Search for the cell housing the specified text and yield its (x, y) center coordinate. 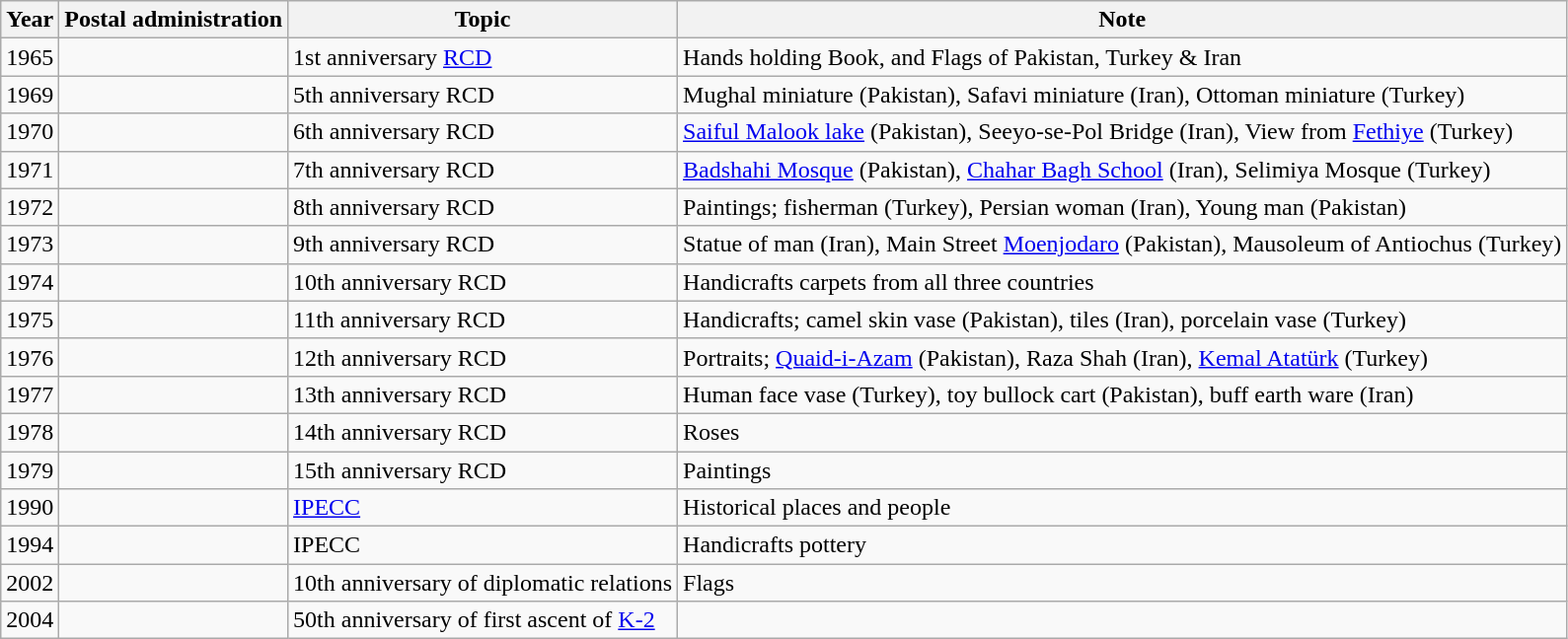
1977 (30, 394)
Flags (1123, 583)
Handicrafts pottery (1123, 545)
1965 (30, 57)
1972 (30, 207)
1973 (30, 245)
Postal administration (174, 20)
10th anniversary of diplomatic relations (484, 583)
Handicrafts; camel skin vase (Pakistan), tiles (Iran), porcelain vase (Turkey) (1123, 319)
Human face vase (Turkey), toy bullock cart (Pakistan), buff earth ware (Iran) (1123, 394)
5th anniversary RCD (484, 95)
14th anniversary RCD (484, 432)
15th anniversary RCD (484, 470)
Year (30, 20)
Portraits; Quaid-i-Azam (Pakistan), Raza Shah (Iran), Kemal Atatürk (Turkey) (1123, 357)
Historical places and people (1123, 508)
1978 (30, 432)
7th anniversary RCD (484, 170)
Saiful Malook lake (Pakistan), Seeyo-se-Pol Bridge (Iran), View from Fethiye (Turkey) (1123, 132)
11th anniversary RCD (484, 319)
50th anniversary of first ascent of K-2 (484, 620)
1st anniversary RCD (484, 57)
1990 (30, 508)
13th anniversary RCD (484, 394)
12th anniversary RCD (484, 357)
1969 (30, 95)
Topic (484, 20)
1974 (30, 282)
1979 (30, 470)
Badshahi Mosque (Pakistan), Chahar Bagh School (Iran), Selimiya Mosque (Turkey) (1123, 170)
Statue of man (Iran), Main Street Moenjodaro (Pakistan), Mausoleum of Antiochus (Turkey) (1123, 245)
6th anniversary RCD (484, 132)
Hands holding Book, and Flags of Pakistan, Turkey & Iran (1123, 57)
1994 (30, 545)
9th anniversary RCD (484, 245)
1976 (30, 357)
Roses (1123, 432)
2004 (30, 620)
2002 (30, 583)
10th anniversary RCD (484, 282)
Note (1123, 20)
1970 (30, 132)
1975 (30, 319)
Paintings; fisherman (Turkey), Persian woman (Iran), Young man (Pakistan) (1123, 207)
Mughal miniature (Pakistan), Safavi miniature (Iran), Ottoman miniature (Turkey) (1123, 95)
Paintings (1123, 470)
8th anniversary RCD (484, 207)
Handicrafts carpets from all three countries (1123, 282)
1971 (30, 170)
